Return [x, y] of the center of cell containing provided text 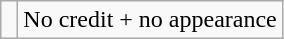
No credit + no appearance [150, 20]
